Detect which cell encompasses the target text, then output its [x, y] center coordinate. 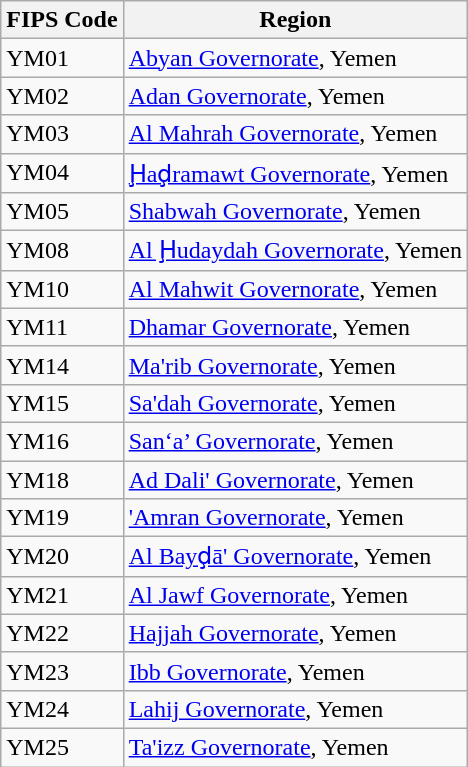
YM05 [62, 212]
YM10 [62, 289]
Ma'rib Governorate, Yemen [295, 365]
YM15 [62, 403]
YM22 [62, 633]
YM14 [62, 365]
Sa'dah Governorate, Yemen [295, 403]
YM16 [62, 441]
Al Ḩudaydah Governorate, Yemen [295, 251]
Adan Governorate, Yemen [295, 96]
San‘a’ Governorate, Yemen [295, 441]
YM01 [62, 58]
Region [295, 20]
Al Jawf Governorate, Yemen [295, 595]
Ibb Governorate, Yemen [295, 671]
YM18 [62, 479]
YM19 [62, 518]
FIPS Code [62, 20]
YM04 [62, 173]
'Amran Governorate, Yemen [295, 518]
Al Mahwit Governorate, Yemen [295, 289]
YM02 [62, 96]
YM25 [62, 747]
Al Bayḑā' Governorate, Yemen [295, 557]
YM08 [62, 251]
Lahij Governorate, Yemen [295, 709]
Ad Dali' Governorate, Yemen [295, 479]
YM23 [62, 671]
YM24 [62, 709]
Ḩaḑramawt Governorate, Yemen [295, 173]
Dhamar Governorate, Yemen [295, 327]
YM11 [62, 327]
Hajjah Governorate, Yemen [295, 633]
YM20 [62, 557]
YM03 [62, 134]
Abyan Governorate, Yemen [295, 58]
Shabwah Governorate, Yemen [295, 212]
Al Mahrah Governorate, Yemen [295, 134]
Ta'izz Governorate, Yemen [295, 747]
YM21 [62, 595]
